Capture the cell that displays the provided text and extract its (X, Y) central coordinate. 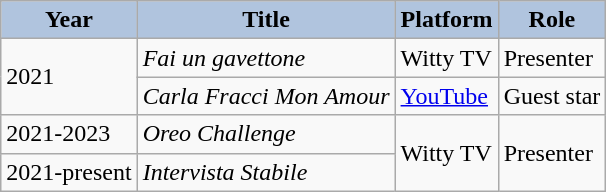
Carla Fracci Mon Amour (266, 96)
Oreo Challenge (266, 134)
Year (69, 20)
YouTube (446, 96)
Fai un gavettone (266, 58)
Intervista Stabile (266, 172)
2021-present (69, 172)
Guest star (552, 96)
2021-2023 (69, 134)
Platform (446, 20)
Title (266, 20)
Role (552, 20)
2021 (69, 77)
